Locate the cell with the specified text and output its (x, y) center coordinate. 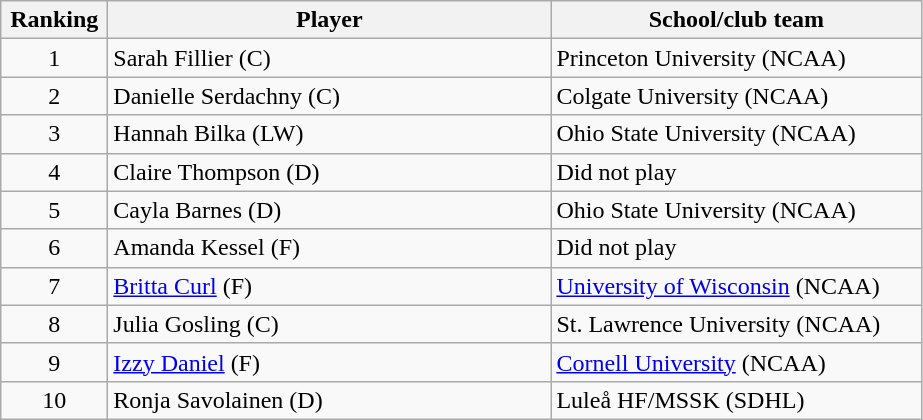
9 (54, 362)
Ronja Savolainen (D) (330, 400)
Cornell University (NCAA) (736, 362)
6 (54, 248)
5 (54, 210)
2 (54, 96)
Britta Curl (F) (330, 286)
Claire Thompson (D) (330, 172)
Julia Gosling (C) (330, 324)
3 (54, 134)
7 (54, 286)
Hannah Bilka (LW) (330, 134)
Colgate University (NCAA) (736, 96)
10 (54, 400)
Izzy Daniel (F) (330, 362)
University of Wisconsin (NCAA) (736, 286)
Princeton University (NCAA) (736, 58)
School/club team (736, 20)
Ranking (54, 20)
1 (54, 58)
Danielle Serdachny (C) (330, 96)
Player (330, 20)
Cayla Barnes (D) (330, 210)
Amanda Kessel (F) (330, 248)
8 (54, 324)
Sarah Fillier (C) (330, 58)
4 (54, 172)
St. Lawrence University (NCAA) (736, 324)
Luleå HF/MSSK (SDHL) (736, 400)
